Capture the cell that displays the provided text and extract its (x, y) central coordinate. 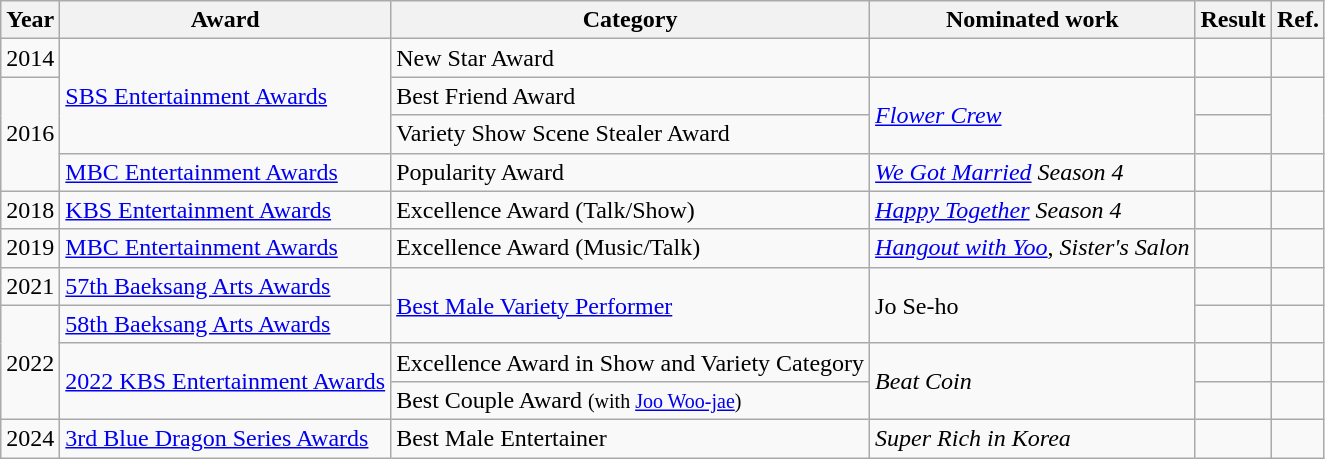
Result (1233, 20)
Best Friend Award (630, 96)
Best Male Entertainer (630, 438)
Flower Crew (1032, 115)
We Got Married Season 4 (1032, 172)
2022 (30, 362)
Hangout with Yoo, Sister's Salon (1032, 248)
2016 (30, 134)
58th Baeksang Arts Awards (226, 324)
Ref. (1298, 20)
Happy Together Season 4 (1032, 210)
KBS Entertainment Awards (226, 210)
Jo Se-ho (1032, 305)
2019 (30, 248)
2021 (30, 286)
2024 (30, 438)
Best Couple Award (with Joo Woo-jae) (630, 400)
Excellence Award in Show and Variety Category (630, 362)
Variety Show Scene Stealer Award (630, 134)
Beat Coin (1032, 381)
Nominated work (1032, 20)
Award (226, 20)
Year (30, 20)
Excellence Award (Talk/Show) (630, 210)
2014 (30, 58)
57th Baeksang Arts Awards (226, 286)
New Star Award (630, 58)
Category (630, 20)
Popularity Award (630, 172)
2022 KBS Entertainment Awards (226, 381)
3rd Blue Dragon Series Awards (226, 438)
SBS Entertainment Awards (226, 96)
2018 (30, 210)
Excellence Award (Music/Talk) (630, 248)
Best Male Variety Performer (630, 305)
Super Rich in Korea (1032, 438)
